Output the (X, Y) coordinate of the center of the cell containing the given text.  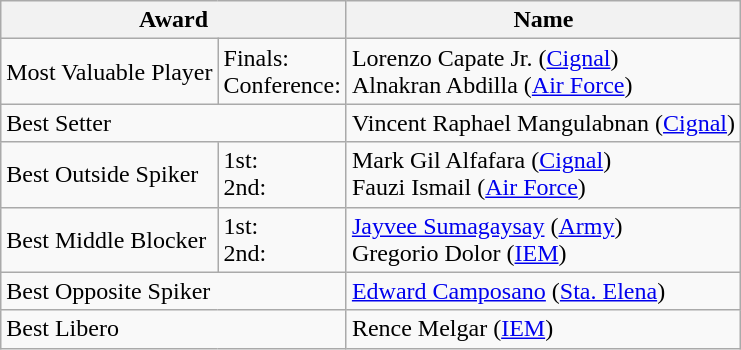
Mark Gil Alfafara (Cignal) Fauzi Ismail (Air Force) (543, 174)
Vincent Raphael Mangulabnan (Cignal) (543, 123)
Best Middle Blocker (110, 240)
Edward Camposano (Sta. Elena) (543, 291)
Name (543, 20)
Best Opposite Spiker (174, 291)
Lorenzo Capate Jr. (Cignal) Alnakran Abdilla (Air Force) (543, 72)
Best Setter (174, 123)
Rence Melgar (IEM) (543, 329)
Most Valuable Player (110, 72)
Best Libero (174, 329)
Award (174, 20)
Jayvee Sumagaysay (Army) Gregorio Dolor (IEM) (543, 240)
Best Outside Spiker (110, 174)
Finals:Conference: (282, 72)
